Locate the cell with the specified text and output its [x, y] center coordinate. 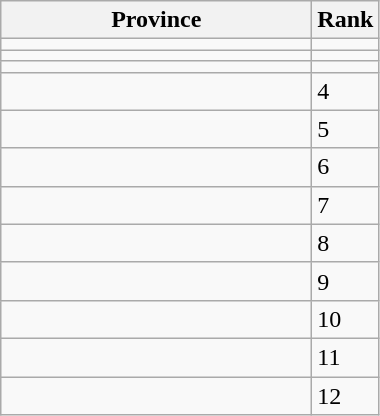
Province [156, 20]
10 [346, 319]
Rank [346, 20]
12 [346, 395]
4 [346, 91]
9 [346, 281]
8 [346, 243]
6 [346, 167]
7 [346, 205]
5 [346, 129]
11 [346, 357]
